Provide the [x, y] coordinate of the cell's center where the given text is located.  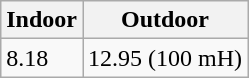
Outdoor [164, 20]
12.95 (100 mH) [164, 58]
8.18 [42, 58]
Indoor [42, 20]
